Pinpoint the cell where the given text exists, returning its (x, y) midpoint coordinate. 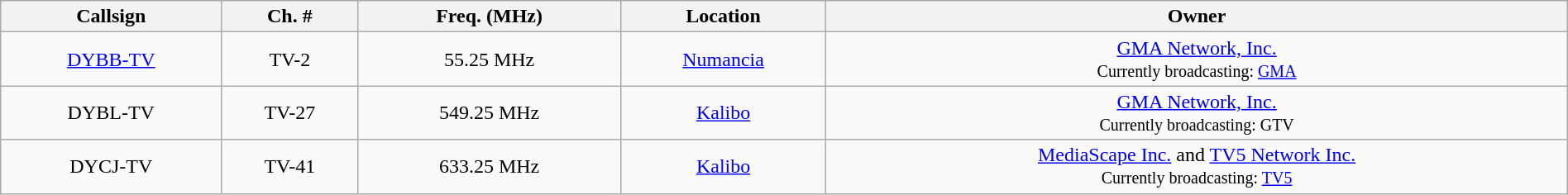
TV-27 (289, 112)
Ch. # (289, 17)
TV-2 (289, 59)
DYCJ-TV (111, 167)
Numancia (723, 59)
DYBB-TV (111, 59)
55.25 MHz (490, 59)
Location (723, 17)
GMA Network, Inc.Currently broadcasting: GMA (1197, 59)
MediaScape Inc. and TV5 Network Inc. Currently broadcasting: TV5 (1197, 167)
GMA Network, Inc.Currently broadcasting: GTV (1197, 112)
DYBL-TV (111, 112)
Callsign (111, 17)
Freq. (MHz) (490, 17)
Owner (1197, 17)
549.25 MHz (490, 112)
633.25 MHz (490, 167)
TV-41 (289, 167)
